Identify which cell holds the provided text, then report its (X, Y) central coordinate. 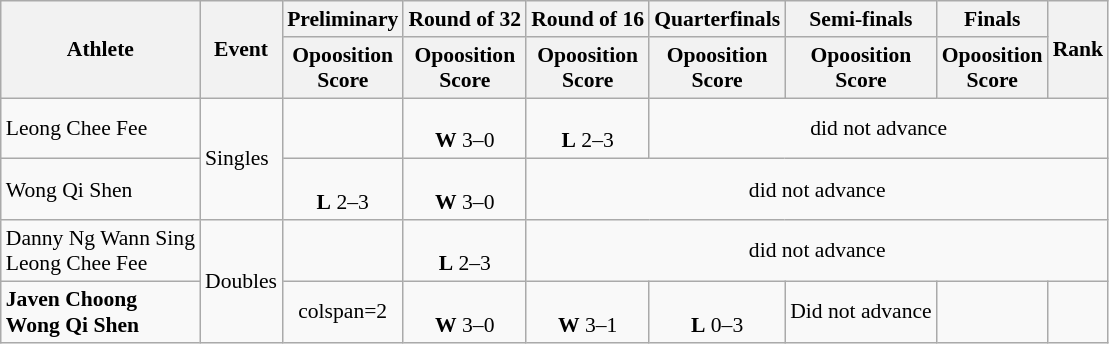
L 0–3 (717, 312)
Quarterfinals (717, 19)
Semi-finals (861, 19)
colspan=2 (342, 312)
Javen ChoongWong Qi Shen (100, 312)
Preliminary (342, 19)
Doubles (241, 281)
Finals (992, 19)
Did not advance (861, 312)
Athlete (100, 50)
W 3–1 (588, 312)
Event (241, 50)
Singles (241, 159)
Rank (1078, 50)
Danny Ng Wann SingLeong Chee Fee (100, 250)
Wong Qi Shen (100, 190)
Leong Chee Fee (100, 128)
Round of 16 (588, 19)
Round of 32 (464, 19)
